Locate the cell with the specified text and output its [X, Y] center coordinate. 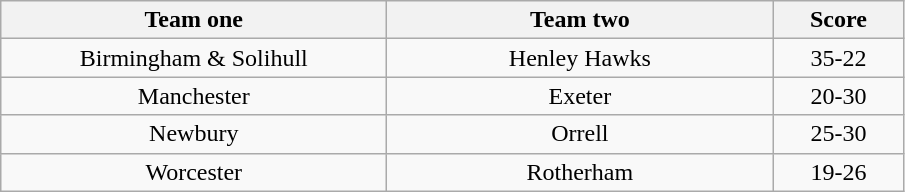
20-30 [838, 96]
Birmingham & Solihull [194, 58]
Newbury [194, 134]
Manchester [194, 96]
25-30 [838, 134]
Team one [194, 20]
Team two [580, 20]
35-22 [838, 58]
19-26 [838, 172]
Henley Hawks [580, 58]
Orrell [580, 134]
Worcester [194, 172]
Exeter [580, 96]
Score [838, 20]
Rotherham [580, 172]
